Search for the cell housing the specified text and yield its (X, Y) center coordinate. 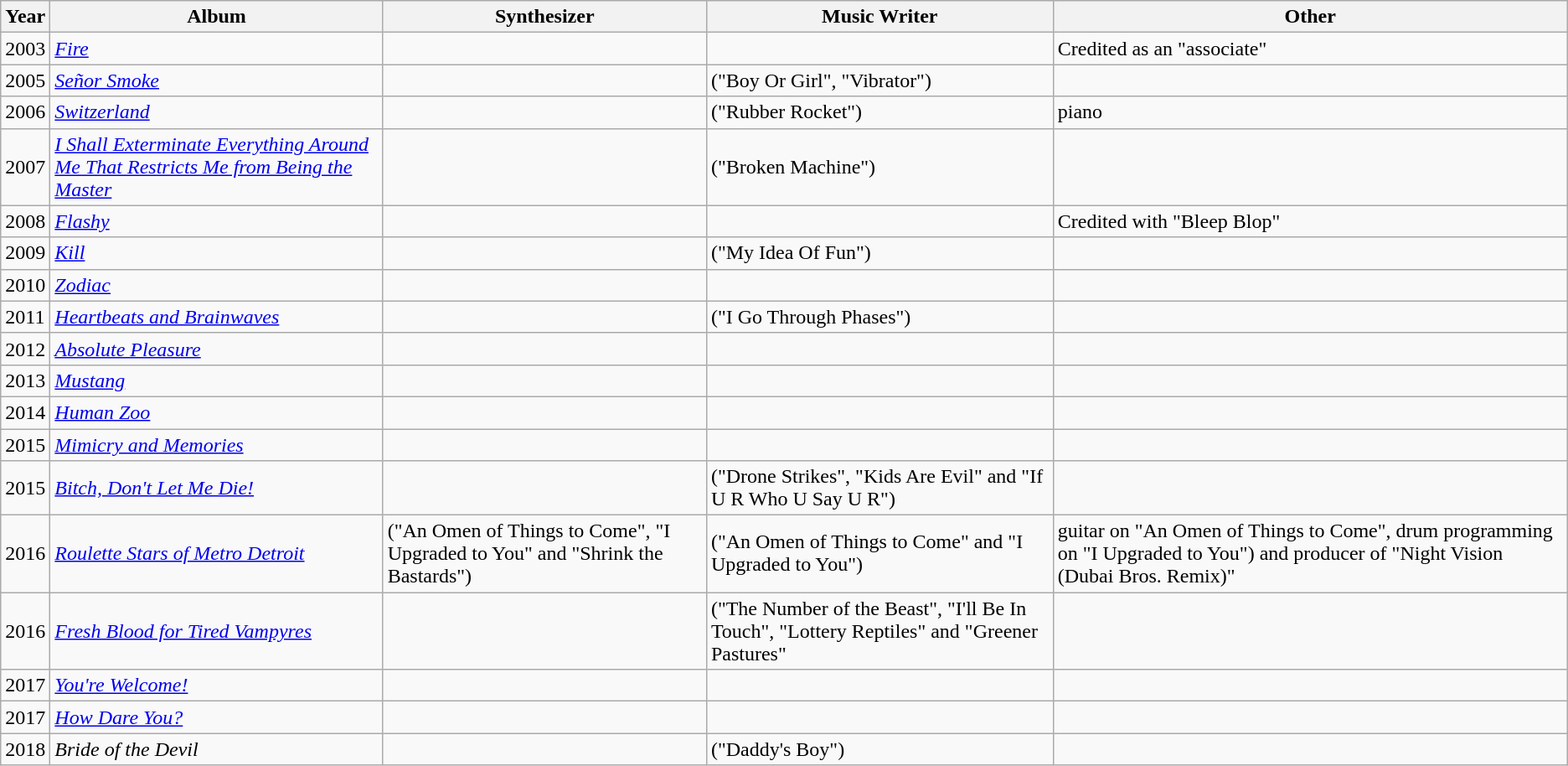
Kill (216, 253)
How Dare You? (216, 717)
Music Writer (879, 17)
2011 (25, 317)
("I Go Through Phases") (879, 317)
("Daddy's Boy") (879, 749)
2012 (25, 349)
Flashy (216, 221)
2013 (25, 380)
Fire (216, 49)
Mimicry and Memories (216, 445)
Bride of the Devil (216, 749)
2018 (25, 749)
Señor Smoke (216, 80)
("Drone Strikes", "Kids Are Evil" and "If U R Who U Say U R") (879, 488)
("The Number of the Beast", "I'll Be In Touch", "Lottery Reptiles" and "Greener Pastures" (879, 631)
Synthesizer (544, 17)
Other (1310, 17)
Absolute Pleasure (216, 349)
Heartbeats and Brainwaves (216, 317)
Album (216, 17)
Roulette Stars of Metro Detroit (216, 554)
Mustang (216, 380)
Switzerland (216, 112)
Credited with "Bleep Blop" (1310, 221)
("An Omen of Things to Come" and "I Upgraded to You") (879, 554)
piano (1310, 112)
2008 (25, 221)
Human Zoo (216, 412)
I Shall Exterminate Everything Around Me That Restricts Me from Being the Master (216, 167)
Year (25, 17)
("Boy Or Girl", "Vibrator") (879, 80)
2005 (25, 80)
("An Omen of Things to Come", "I Upgraded to You" and "Shrink the Bastards") (544, 554)
2003 (25, 49)
("My Idea Of Fun") (879, 253)
Credited as an "associate" (1310, 49)
("Broken Machine") (879, 167)
Bitch, Don't Let Me Die! (216, 488)
Fresh Blood for Tired Vampyres (216, 631)
2010 (25, 285)
2014 (25, 412)
("Rubber Rocket") (879, 112)
You're Welcome! (216, 686)
2007 (25, 167)
2009 (25, 253)
guitar on "An Omen of Things to Come", drum programming on "I Upgraded to You") and producer of "Night Vision (Dubai Bros. Remix)" (1310, 554)
2006 (25, 112)
Zodiac (216, 285)
